Pinpoint the cell where the given text exists, returning its [x, y] midpoint coordinate. 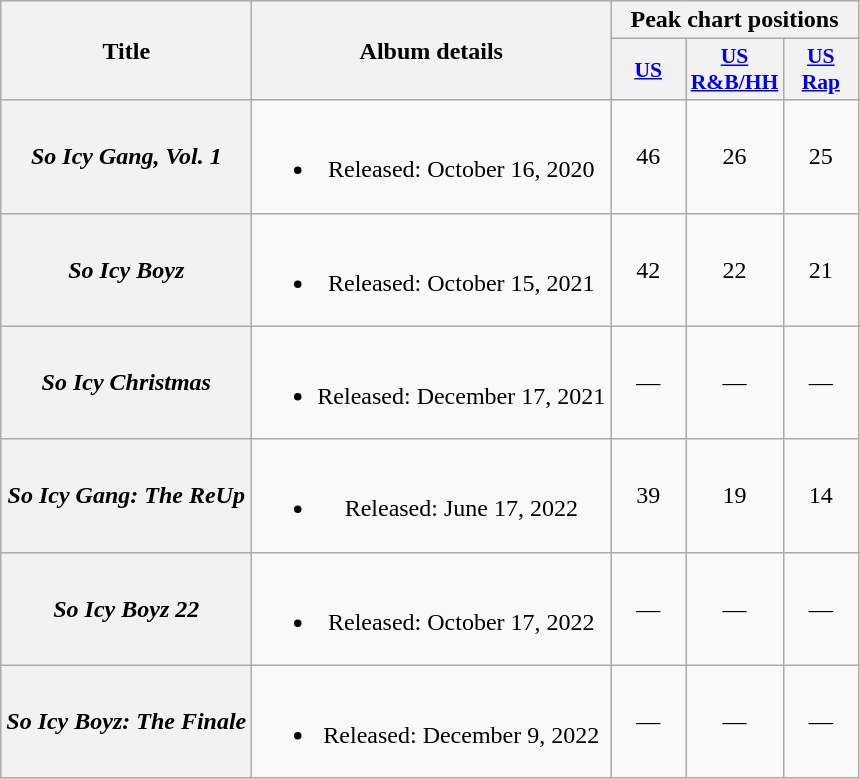
So Icy Boyz: The Finale [126, 722]
14 [820, 496]
US [648, 70]
26 [735, 156]
42 [648, 270]
Released: December 9, 2022 [432, 722]
25 [820, 156]
So Icy Gang: The ReUp [126, 496]
So Icy Gang, Vol. 1 [126, 156]
So Icy Boyz 22 [126, 608]
Released: June 17, 2022 [432, 496]
21 [820, 270]
19 [735, 496]
USR&B/HH [735, 70]
USRap [820, 70]
Released: December 17, 2021 [432, 382]
Album details [432, 50]
So Icy Christmas [126, 382]
Title [126, 50]
Released: October 15, 2021 [432, 270]
So Icy Boyz [126, 270]
46 [648, 156]
22 [735, 270]
39 [648, 496]
Released: October 16, 2020 [432, 156]
Peak chart positions [735, 20]
Released: October 17, 2022 [432, 608]
